Find where the given text appears and provide that cell's center as (x, y) coordinate. 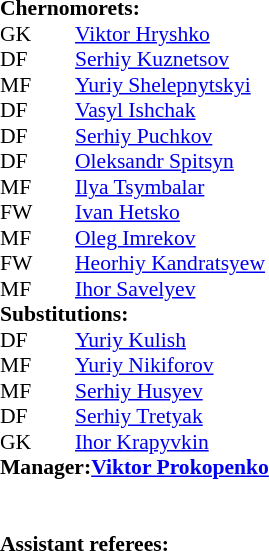
Heorhiy Kandratsyew (172, 263)
Ihor Krapyvkin (172, 442)
Yuriy Shelepnytskyi (172, 85)
Ivan Hetsko (172, 213)
Substitutions: (134, 315)
Vasyl Ishchak (172, 111)
Ihor Savelyev (172, 289)
Serhiy Kuznetsov (172, 59)
Yuriy Kulish (172, 340)
Manager:Viktor Prokopenko (134, 467)
Viktor Hryshko (172, 34)
Ilya Tsymbalar (172, 187)
Serhiy Puchkov (172, 136)
Oleksandr Spitsyn (172, 161)
Serhiy Tretyak (172, 417)
Oleg Imrekov (172, 238)
Yuriy Nikiforov (172, 365)
Serhiy Husyev (172, 391)
